Return the [x, y] coordinate for the center point of the cell that contains the specified text.  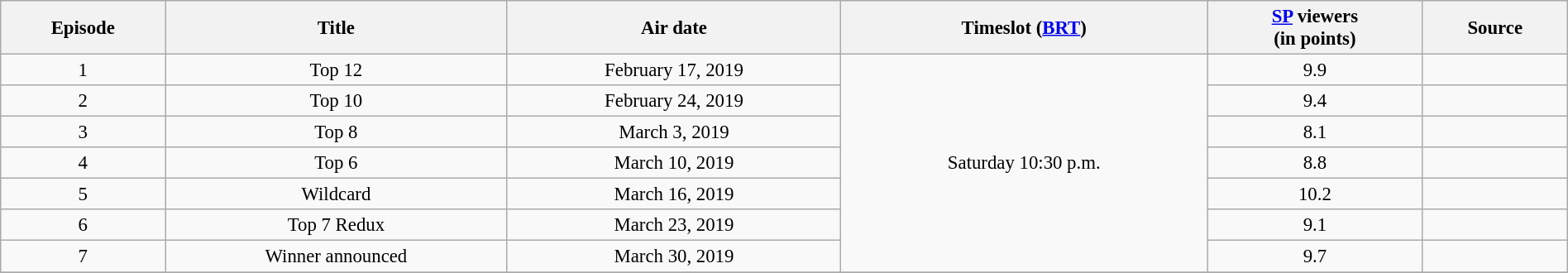
March 3, 2019 [674, 132]
8.8 [1315, 163]
Wildcard [336, 194]
Winner announced [336, 256]
Timeslot (BRT) [1024, 28]
3 [83, 132]
9.4 [1315, 101]
March 30, 2019 [674, 256]
Top 12 [336, 70]
March 23, 2019 [674, 226]
February 24, 2019 [674, 101]
5 [83, 194]
9.7 [1315, 256]
Title [336, 28]
Source [1495, 28]
2 [83, 101]
March 16, 2019 [674, 194]
Episode [83, 28]
Top 10 [336, 101]
Saturday 10:30 p.m. [1024, 164]
6 [83, 226]
7 [83, 256]
March 10, 2019 [674, 163]
4 [83, 163]
SP viewers(in points) [1315, 28]
8.1 [1315, 132]
Air date [674, 28]
1 [83, 70]
9.1 [1315, 226]
10.2 [1315, 194]
9.9 [1315, 70]
Top 6 [336, 163]
February 17, 2019 [674, 70]
Top 7 Redux [336, 226]
Top 8 [336, 132]
